Output the (X, Y) coordinate of the center of the cell containing the given text.  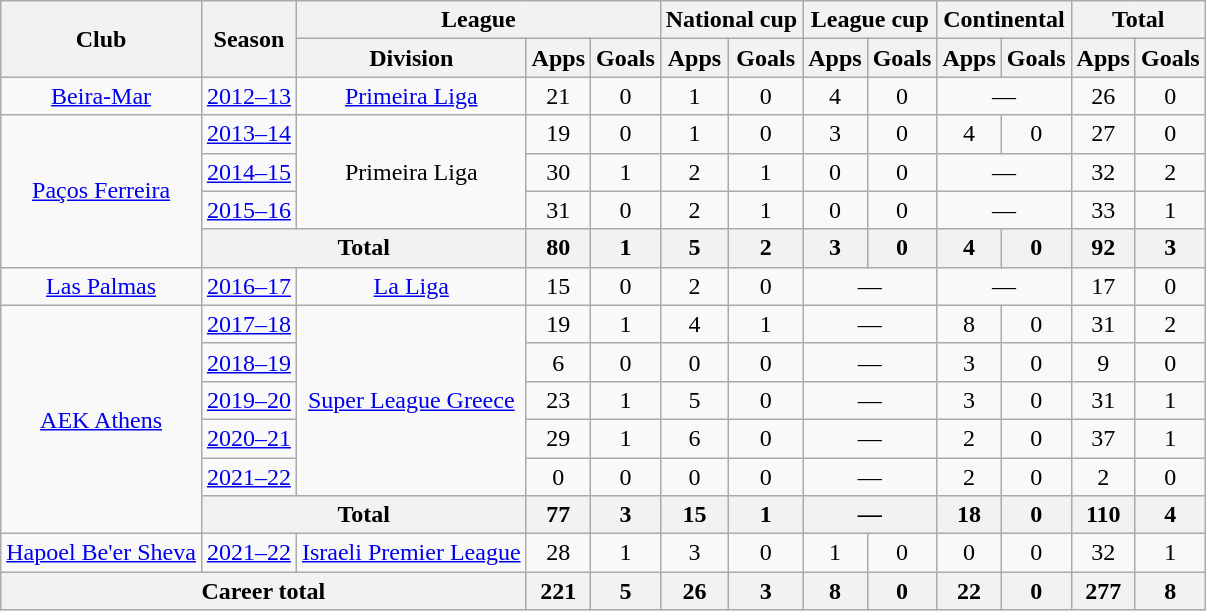
National cup (731, 20)
Club (102, 39)
2016–17 (248, 286)
La Liga (411, 286)
9 (1103, 362)
AEK Athens (102, 419)
110 (1103, 515)
221 (558, 591)
League (478, 20)
Super League Greece (411, 400)
77 (558, 515)
Hapoel Be'er Sheva (102, 553)
Continental (1004, 20)
Season (248, 39)
21 (558, 96)
Israeli Premier League (411, 553)
2013–14 (248, 134)
33 (1103, 210)
28 (558, 553)
Beira-Mar (102, 96)
29 (558, 438)
2018–19 (248, 362)
2020–21 (248, 438)
23 (558, 400)
2017–18 (248, 324)
22 (969, 591)
37 (1103, 438)
Division (411, 58)
2015–16 (248, 210)
2014–15 (248, 172)
2012–13 (248, 96)
277 (1103, 591)
Paços Ferreira (102, 191)
Career total (264, 591)
Las Palmas (102, 286)
27 (1103, 134)
92 (1103, 248)
80 (558, 248)
League cup (870, 20)
30 (558, 172)
2019–20 (248, 400)
17 (1103, 286)
18 (969, 515)
